Identify which cell holds the provided text, then report its (X, Y) central coordinate. 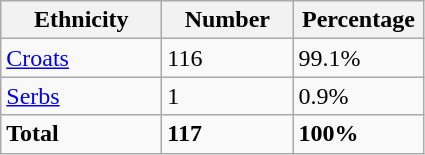
0.9% (358, 96)
Percentage (358, 20)
Total (82, 134)
100% (358, 134)
Ethnicity (82, 20)
117 (228, 134)
Serbs (82, 96)
99.1% (358, 58)
1 (228, 96)
Number (228, 20)
Croats (82, 58)
116 (228, 58)
